Identify which cell holds the provided text, then report its (x, y) central coordinate. 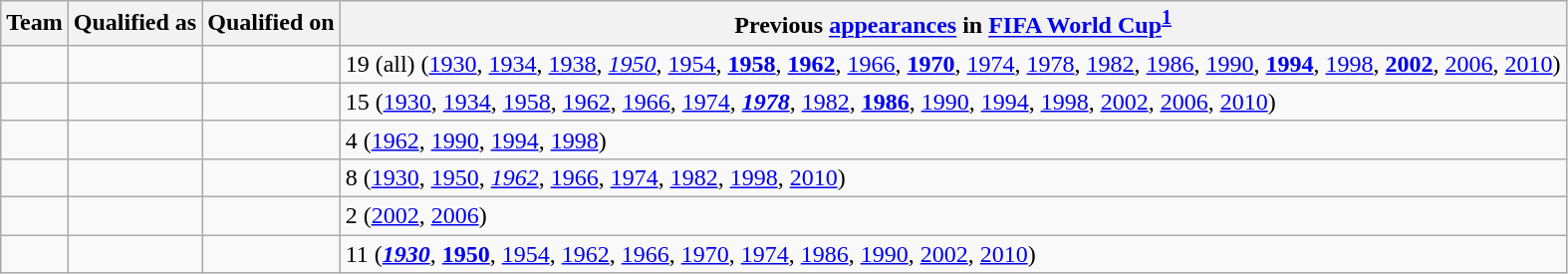
Previous appearances in FIFA World Cup1 (952, 24)
Team (35, 24)
Qualified as (134, 24)
11 (1930, 1950, 1954, 1962, 1966, 1970, 1974, 1986, 1990, 2002, 2010) (952, 254)
2 (2002, 2006) (952, 216)
19 (all) (1930, 1934, 1938, 1950, 1954, 1958, 1962, 1966, 1970, 1974, 1978, 1982, 1986, 1990, 1994, 1998, 2002, 2006, 2010) (952, 64)
15 (1930, 1934, 1958, 1962, 1966, 1974, 1978, 1982, 1986, 1990, 1994, 1998, 2002, 2006, 2010) (952, 102)
4 (1962, 1990, 1994, 1998) (952, 139)
Qualified on (271, 24)
8 (1930, 1950, 1962, 1966, 1974, 1982, 1998, 2010) (952, 177)
